Capture the cell that displays the provided text and extract its (x, y) central coordinate. 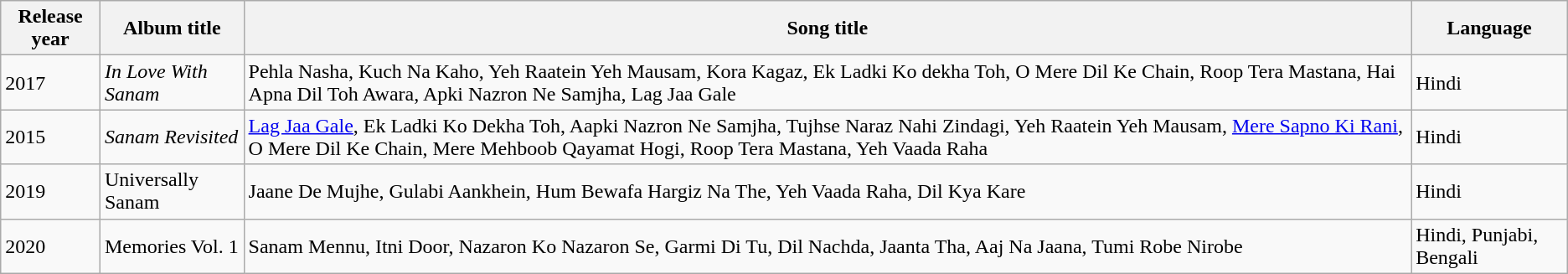
In Love With Sanam (172, 82)
Memories Vol. 1 (172, 246)
2019 (50, 191)
Jaane De Mujhe, Gulabi Aankhein, Hum Bewafa Hargiz Na The, Yeh Vaada Raha, Dil Kya Kare (828, 191)
Album title (172, 28)
Sanam Mennu, Itni Door, Nazaron Ko Nazaron Se, Garmi Di Tu, Dil Nachda, Jaanta Tha, Aaj Na Jaana, Tumi Robe Nirobe (828, 246)
Language (1489, 28)
Hindi, Punjabi, Bengali (1489, 246)
Release year (50, 28)
Song title (828, 28)
Universally Sanam (172, 191)
2017 (50, 82)
Sanam Revisited (172, 137)
2020 (50, 246)
2015 (50, 137)
